Pinpoint the cell where the given text exists, returning its [x, y] midpoint coordinate. 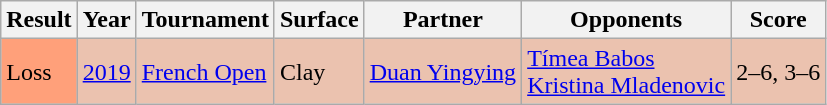
Clay [319, 72]
Surface [319, 20]
Tímea Babos Kristina Mladenovic [626, 72]
Loss [39, 72]
2–6, 3–6 [778, 72]
Score [778, 20]
2019 [106, 72]
Partner [443, 20]
Tournament [205, 20]
French Open [205, 72]
Result [39, 20]
Year [106, 20]
Opponents [626, 20]
Duan Yingying [443, 72]
